Extract the (x, y) coordinate from the center of the cell holding the provided text.  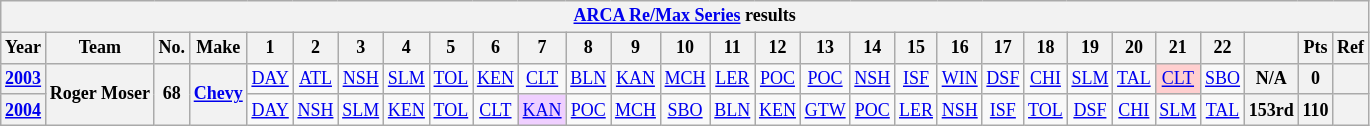
Roger Moser (100, 94)
12 (778, 48)
2 (316, 48)
15 (916, 48)
21 (1178, 48)
Team (100, 48)
22 (1223, 48)
GTW (825, 110)
2003 (24, 78)
Make (218, 48)
153rd (1271, 110)
ARCA Re/Max Series results (685, 16)
19 (1090, 48)
2004 (24, 110)
4 (407, 48)
Ref (1351, 48)
16 (960, 48)
WIN (960, 78)
3 (361, 48)
68 (172, 94)
No. (172, 48)
ATL (316, 78)
17 (1003, 48)
14 (872, 48)
Year (24, 48)
18 (1046, 48)
13 (825, 48)
1 (270, 48)
20 (1134, 48)
6 (496, 48)
7 (542, 48)
Chevy (218, 94)
9 (636, 48)
110 (1316, 110)
8 (588, 48)
10 (685, 48)
5 (450, 48)
0 (1316, 78)
Pts (1316, 48)
N/A (1271, 78)
11 (732, 48)
